Return [X, Y] of the center of cell containing provided text 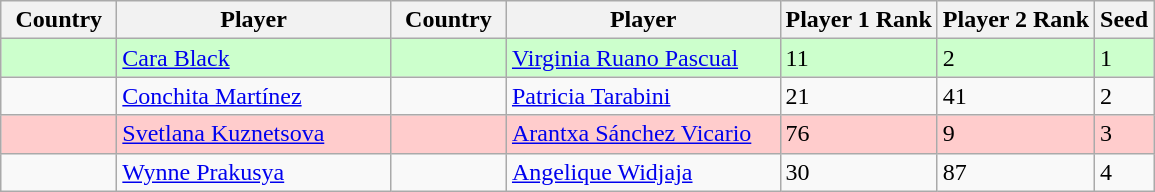
1 [1124, 58]
3 [1124, 134]
Conchita Martínez [254, 96]
30 [858, 172]
87 [1016, 172]
4 [1124, 172]
11 [858, 58]
Player 2 Rank [1016, 20]
Angelique Widjaja [643, 172]
Virginia Ruano Pascual [643, 58]
Cara Black [254, 58]
Wynne Prakusya [254, 172]
Seed [1124, 20]
76 [858, 134]
Player 1 Rank [858, 20]
Svetlana Kuznetsova [254, 134]
9 [1016, 134]
41 [1016, 96]
Arantxa Sánchez Vicario [643, 134]
Patricia Tarabini [643, 96]
21 [858, 96]
